Find where the given text appears and provide that cell's center as (x, y) coordinate. 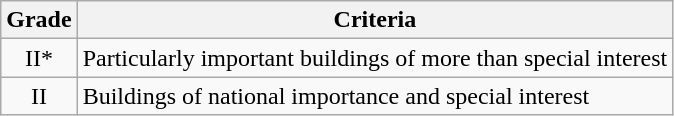
II* (39, 58)
II (39, 96)
Grade (39, 20)
Criteria (375, 20)
Buildings of national importance and special interest (375, 96)
Particularly important buildings of more than special interest (375, 58)
